Return the (X, Y) coordinate for the center point of the cell that contains the specified text.  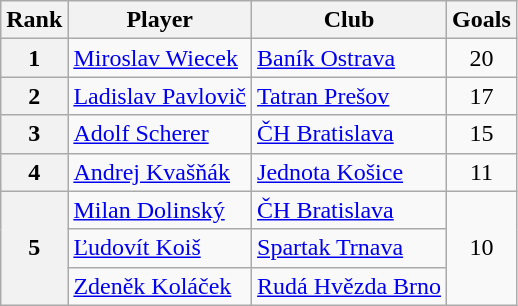
5 (34, 248)
Rudá Hvězda Brno (350, 286)
Tatran Prešov (350, 96)
Rank (34, 20)
Andrej Kvašňák (160, 172)
Miroslav Wiecek (160, 58)
Player (160, 20)
Ľudovít Koiš (160, 248)
Zdeněk Koláček (160, 286)
15 (482, 134)
Ladislav Pavlovič (160, 96)
17 (482, 96)
2 (34, 96)
Club (350, 20)
1 (34, 58)
3 (34, 134)
Baník Ostrava (350, 58)
Goals (482, 20)
10 (482, 248)
Spartak Trnava (350, 248)
Adolf Scherer (160, 134)
4 (34, 172)
20 (482, 58)
Milan Dolinský (160, 210)
Jednota Košice (350, 172)
11 (482, 172)
